Search for the cell housing the specified text and yield its [X, Y] center coordinate. 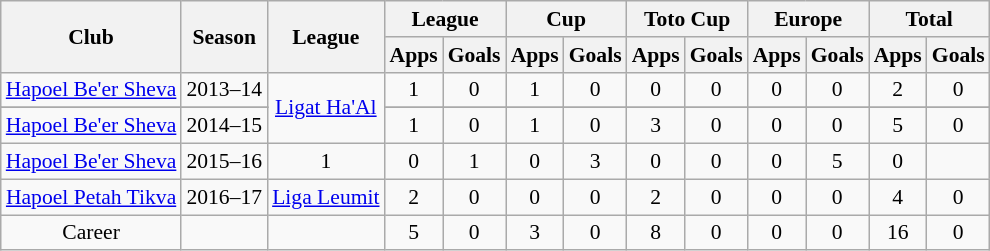
Toto Cup [688, 19]
2014–15 [224, 126]
16 [898, 233]
Total [930, 19]
2016–17 [224, 197]
Ligat Ha'Al [326, 108]
Season [224, 36]
Career [92, 233]
8 [656, 233]
Cup [566, 19]
Europe [808, 19]
Club [92, 36]
Hapoel Petah Tikva [92, 197]
2013–14 [224, 90]
4 [898, 197]
2015–16 [224, 162]
Liga Leumit [326, 197]
